Return the [x, y] coordinate for the center point of the cell that contains the specified text.  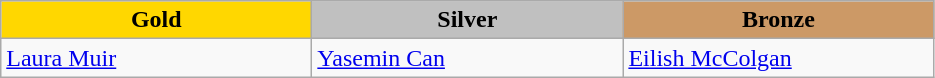
Bronze [778, 20]
Laura Muir [156, 58]
Yasemin Can [468, 58]
Silver [468, 20]
Eilish McColgan [778, 58]
Gold [156, 20]
